Return (X, Y) of the center of cell containing provided text 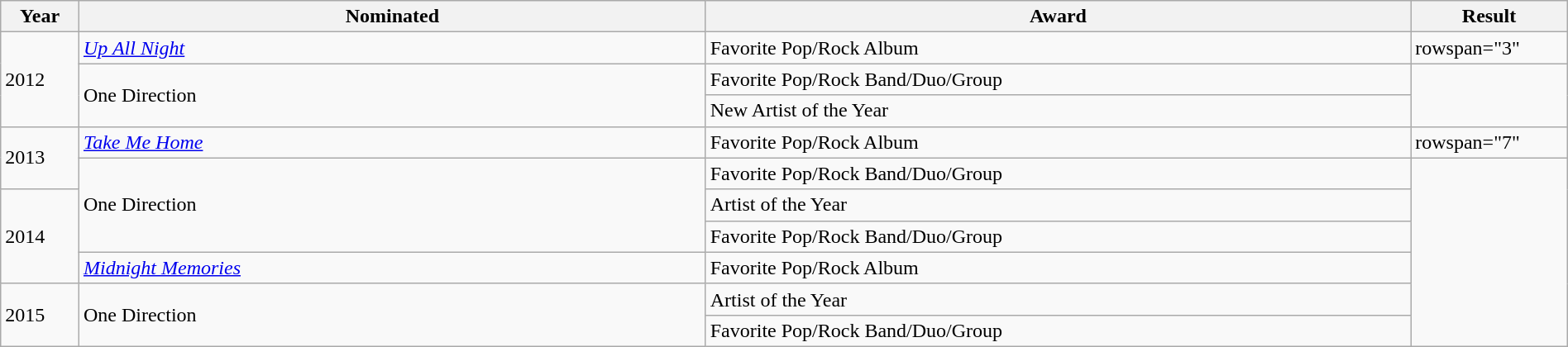
2013 (40, 158)
Midnight Memories (392, 268)
Nominated (392, 17)
2015 (40, 315)
New Artist of the Year (1059, 111)
rowspan="3" (1489, 48)
Award (1059, 17)
Result (1489, 17)
Up All Night (392, 48)
rowspan="7" (1489, 142)
Year (40, 17)
2012 (40, 79)
2014 (40, 236)
Take Me Home (392, 142)
